Determine the (x, y) coordinate at the center of the cell enclosing the given text.  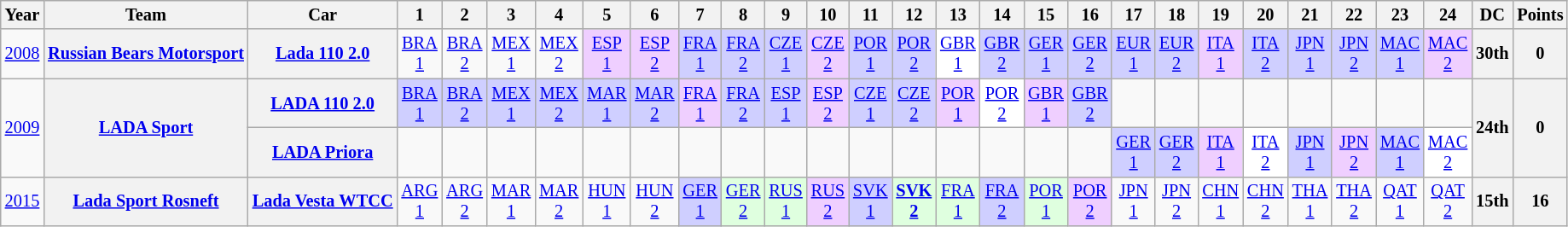
HUN2 (654, 201)
Russian Bears Motorsport (146, 54)
RUS2 (828, 201)
7 (700, 15)
2009 (22, 128)
Team (146, 15)
20 (1266, 15)
23 (1400, 15)
ARG1 (420, 201)
21 (1310, 15)
LADA Sport (146, 128)
SVK2 (915, 201)
2015 (22, 201)
2 (464, 15)
2008 (22, 54)
30th (1492, 54)
9 (785, 15)
CHN1 (1220, 201)
15th (1492, 201)
ARG2 (464, 201)
Lada Vesta WTCC (322, 201)
DC (1492, 15)
17 (1133, 15)
LADA Priora (322, 152)
5 (607, 15)
24 (1448, 15)
14 (1002, 15)
QAT2 (1448, 201)
13 (958, 15)
12 (915, 15)
22 (1354, 15)
RUS1 (785, 201)
8 (743, 15)
EUR1 (1133, 54)
Year (22, 15)
Car (322, 15)
19 (1220, 15)
11 (870, 15)
SVK1 (870, 201)
3 (511, 15)
1 (420, 15)
Lada Sport Rosneft (146, 201)
LADA 110 2.0 (322, 103)
Lada 110 2.0 (322, 54)
HUN1 (607, 201)
Points (1540, 15)
24th (1492, 128)
18 (1176, 15)
4 (559, 15)
10 (828, 15)
EUR2 (1176, 54)
CHN2 (1266, 201)
15 (1046, 15)
6 (654, 15)
QAT1 (1400, 201)
THA1 (1310, 201)
THA2 (1354, 201)
